Determine the [X, Y] coordinate at the center of the cell enclosing the given text.  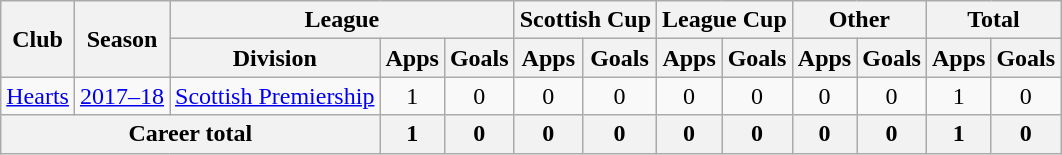
2017–18 [122, 96]
Division [275, 58]
Career total [190, 134]
League [342, 20]
Club [38, 39]
Other [859, 20]
Hearts [38, 96]
Scottish Cup [585, 20]
League Cup [725, 20]
Season [122, 39]
Total [993, 20]
Scottish Premiership [275, 96]
